Find where the given text appears and provide that cell's center as (x, y) coordinate. 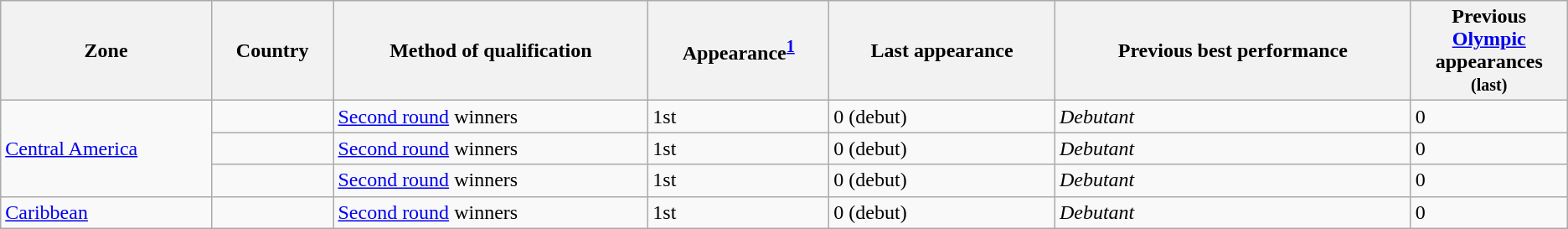
Last appearance (942, 50)
Previous best performance (1233, 50)
Country (272, 50)
Previous Olympic appearances(last) (1489, 50)
Caribbean (106, 212)
Central America (106, 148)
Method of qualification (491, 50)
Zone (106, 50)
Appearance1 (739, 50)
